Provide the (X, Y) coordinate of the cell's center where the given text is located.  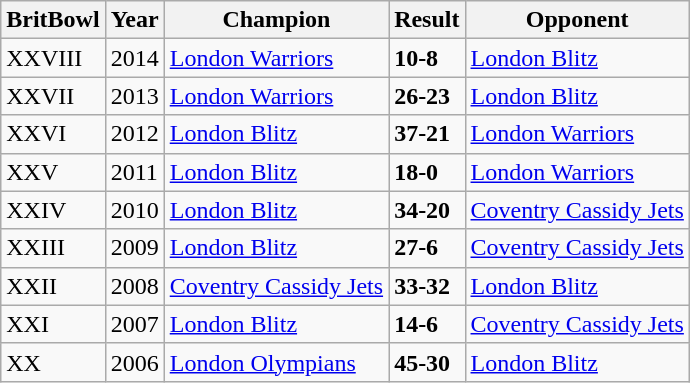
XXIV (53, 210)
XXVIII (53, 58)
XX (53, 362)
XXIII (53, 248)
18-0 (427, 172)
XXVI (53, 134)
Result (427, 20)
XXI (53, 324)
2010 (134, 210)
Year (134, 20)
2014 (134, 58)
45-30 (427, 362)
2007 (134, 324)
10-8 (427, 58)
27-6 (427, 248)
XXVII (53, 96)
14-6 (427, 324)
BritBowl (53, 20)
2006 (134, 362)
Champion (276, 20)
33-32 (427, 286)
26-23 (427, 96)
XXV (53, 172)
2011 (134, 172)
2013 (134, 96)
2008 (134, 286)
2012 (134, 134)
37-21 (427, 134)
XXII (53, 286)
34-20 (427, 210)
2009 (134, 248)
London Olympians (276, 362)
Opponent (577, 20)
